Pinpoint the cell where the given text exists, returning its [x, y] midpoint coordinate. 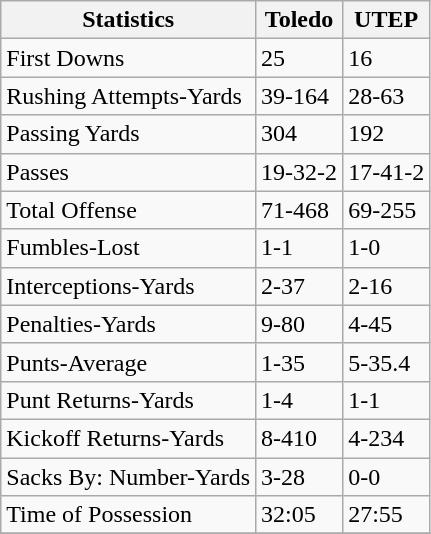
Toledo [300, 20]
Total Offense [128, 210]
1-4 [300, 400]
Passes [128, 172]
Fumbles-Lost [128, 248]
2-37 [300, 286]
25 [300, 58]
19-32-2 [300, 172]
Penalties-Yards [128, 324]
71-468 [300, 210]
9-80 [300, 324]
27:55 [386, 515]
Interceptions-Yards [128, 286]
16 [386, 58]
192 [386, 134]
First Downs [128, 58]
5-35.4 [386, 362]
Punt Returns-Yards [128, 400]
Time of Possession [128, 515]
Kickoff Returns-Yards [128, 438]
Rushing Attempts-Yards [128, 96]
4-234 [386, 438]
69-255 [386, 210]
17-41-2 [386, 172]
Passing Yards [128, 134]
Punts-Average [128, 362]
32:05 [300, 515]
304 [300, 134]
2-16 [386, 286]
4-45 [386, 324]
8-410 [300, 438]
28-63 [386, 96]
1-35 [300, 362]
0-0 [386, 477]
1-0 [386, 248]
39-164 [300, 96]
Sacks By: Number-Yards [128, 477]
3-28 [300, 477]
Statistics [128, 20]
UTEP [386, 20]
